Return the [X, Y] coordinate for the center point of the cell that contains the specified text.  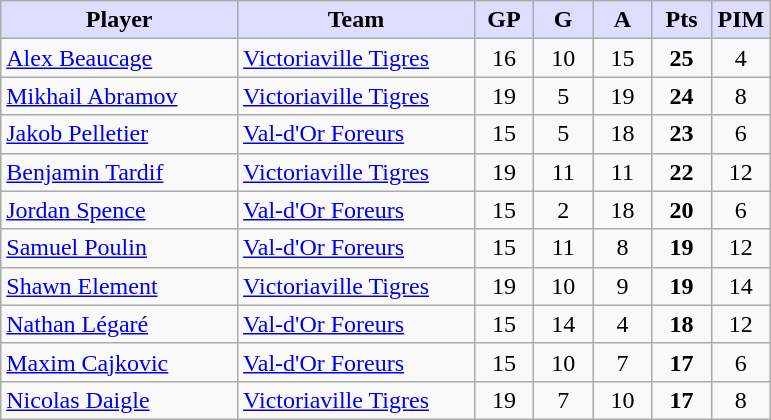
Mikhail Abramov [120, 96]
25 [682, 58]
Shawn Element [120, 286]
22 [682, 172]
Alex Beaucage [120, 58]
Samuel Poulin [120, 248]
Nicolas Daigle [120, 400]
Team [356, 20]
Benjamin Tardif [120, 172]
24 [682, 96]
G [564, 20]
Jakob Pelletier [120, 134]
20 [682, 210]
Pts [682, 20]
A [622, 20]
PIM [740, 20]
Player [120, 20]
Nathan Légaré [120, 324]
9 [622, 286]
Maxim Cajkovic [120, 362]
Jordan Spence [120, 210]
2 [564, 210]
GP [504, 20]
16 [504, 58]
23 [682, 134]
